For the text-containing cell, return its midpoint in (x, y) coordinate format. 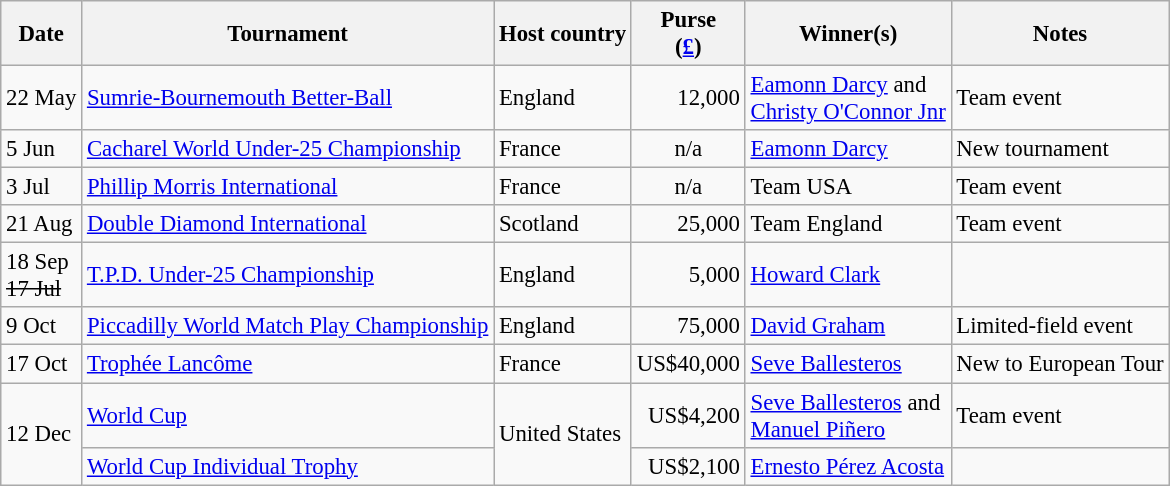
US$40,000 (688, 364)
Double Diamond International (288, 224)
75,000 (688, 327)
Ernesto Pérez Acosta (848, 466)
Piccadilly World Match Play Championship (288, 327)
US$2,100 (688, 466)
Host country (563, 34)
Howard Clark (848, 276)
Limited-field event (1060, 327)
New to European Tour (1060, 364)
Team USA (848, 187)
12,000 (688, 98)
9 Oct (42, 327)
Date (42, 34)
Seve Ballesteros and Manuel Piñero (848, 416)
Eamonn Darcy and Christy O'Connor Jnr (848, 98)
Notes (1060, 34)
22 May (42, 98)
New tournament (1060, 149)
World Cup (288, 416)
Team England (848, 224)
3 Jul (42, 187)
12 Dec (42, 434)
Purse(£) (688, 34)
US$4,200 (688, 416)
Cacharel World Under-25 Championship (288, 149)
Tournament (288, 34)
Eamonn Darcy (848, 149)
17 Oct (42, 364)
Winner(s) (848, 34)
Scotland (563, 224)
5 Jun (42, 149)
5,000 (688, 276)
T.P.D. Under-25 Championship (288, 276)
World Cup Individual Trophy (288, 466)
18 Sep17 Jul (42, 276)
Phillip Morris International (288, 187)
21 Aug (42, 224)
Sumrie-Bournemouth Better-Ball (288, 98)
Seve Ballesteros (848, 364)
David Graham (848, 327)
25,000 (688, 224)
Trophée Lancôme (288, 364)
United States (563, 434)
